Scan for the cell matching the given text and deliver its [x, y] coordinate at center. 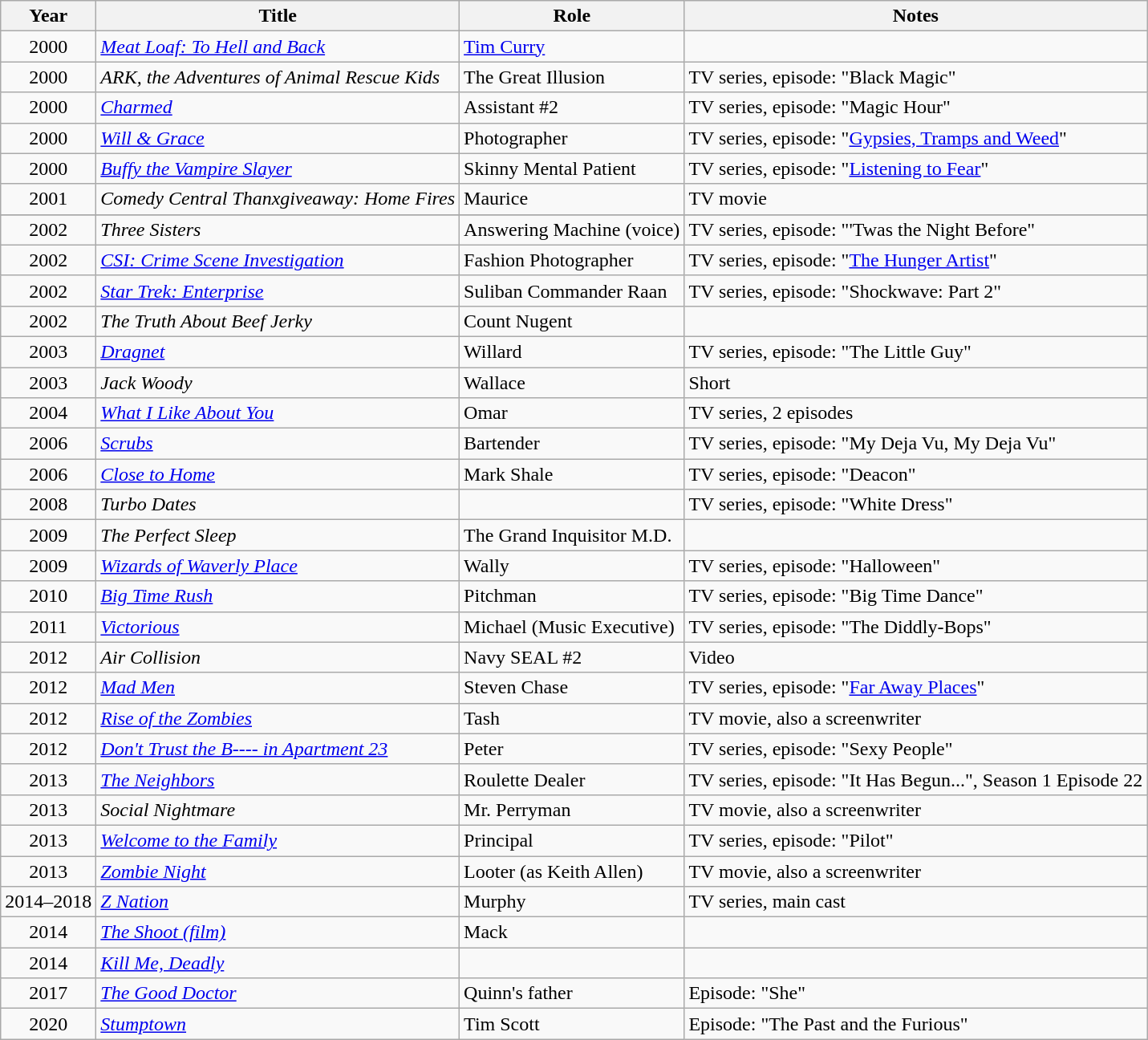
Fashion Photographer [572, 260]
Peter [572, 749]
Jack Woody [278, 383]
Buffy the Vampire Slayer [278, 169]
2014–2018 [48, 902]
Assistant #2 [572, 108]
Omar [572, 413]
TV series, episode: "Gypsies, Tramps and Weed" [916, 138]
TV series, episode: "Magic Hour" [916, 108]
Tim Scott [572, 1024]
Skinny Mental Patient [572, 169]
The Great Illusion [572, 77]
Welcome to the Family [278, 840]
Count Nugent [572, 321]
Answering Machine (voice) [572, 230]
Close to Home [278, 474]
The Perfect Sleep [278, 535]
CSI: Crime Scene Investigation [278, 260]
Turbo Dates [278, 505]
TV series, episode: "Big Time Dance" [916, 596]
Social Nightmare [278, 810]
Role [572, 16]
Michael (Music Executive) [572, 627]
Video [916, 657]
TV series, main cast [916, 902]
Maurice [572, 199]
TV series, episode: "Black Magic" [916, 77]
Navy SEAL #2 [572, 657]
The Truth About Beef Jerky [278, 321]
Will & Grace [278, 138]
TV series, episode: "The Diddly-Bops" [916, 627]
Quinn's father [572, 993]
Star Trek: Enterprise [278, 290]
Episode: "She" [916, 993]
Bartender [572, 444]
Air Collision [278, 657]
Charmed [278, 108]
2004 [48, 413]
TV series, episode: "It Has Begun...", Season 1 Episode 22 [916, 779]
2001 [48, 199]
Photographer [572, 138]
The Good Doctor [278, 993]
TV series, episode: "Sexy People" [916, 749]
Zombie Night [278, 871]
Notes [916, 16]
Tim Curry [572, 47]
TV movie [916, 199]
Steven Chase [572, 688]
The Shoot (film) [278, 932]
Willard [572, 351]
TV series, episode: "Shockwave: Part 2" [916, 290]
Three Sisters [278, 230]
TV series, episode: "Listening to Fear" [916, 169]
Dragnet [278, 351]
Suliban Commander Raan [572, 290]
Principal [572, 840]
Wally [572, 566]
2010 [48, 596]
Wallace [572, 383]
2020 [48, 1024]
Mark Shale [572, 474]
Mr. Perryman [572, 810]
Short [916, 383]
2008 [48, 505]
The Grand Inquisitor M.D. [572, 535]
Victorious [278, 627]
Rise of the Zombies [278, 718]
Episode: "The Past and the Furious" [916, 1024]
TV series, episode: "The Little Guy" [916, 351]
Year [48, 16]
Kill Me, Deadly [278, 963]
TV series, episode: "White Dress" [916, 505]
Meat Loaf: To Hell and Back [278, 47]
TV series, episode: "Far Away Places" [916, 688]
Scrubs [278, 444]
Wizards of Waverly Place [278, 566]
What I Like About You [278, 413]
Looter (as Keith Allen) [572, 871]
The Neighbors [278, 779]
Pitchman [572, 596]
2011 [48, 627]
Title [278, 16]
ARK, the Adventures of Animal Rescue Kids [278, 77]
TV series, 2 episodes [916, 413]
TV series, episode: "The Hunger Artist" [916, 260]
Z Nation [278, 902]
TV series, episode: "Deacon" [916, 474]
Tash [572, 718]
Mad Men [278, 688]
Roulette Dealer [572, 779]
2017 [48, 993]
Big Time Rush [278, 596]
Murphy [572, 902]
Stumptown [278, 1024]
Comedy Central Thanxgiveaway: Home Fires [278, 199]
TV series, episode: "Halloween" [916, 566]
Mack [572, 932]
TV series, episode: "My Deja Vu, My Deja Vu" [916, 444]
TV series, episode: "'Twas the Night Before" [916, 230]
TV series, episode: "Pilot" [916, 840]
Don't Trust the B---- in Apartment 23 [278, 749]
